Return the (X, Y) coordinate for the center point of the cell that contains the specified text.  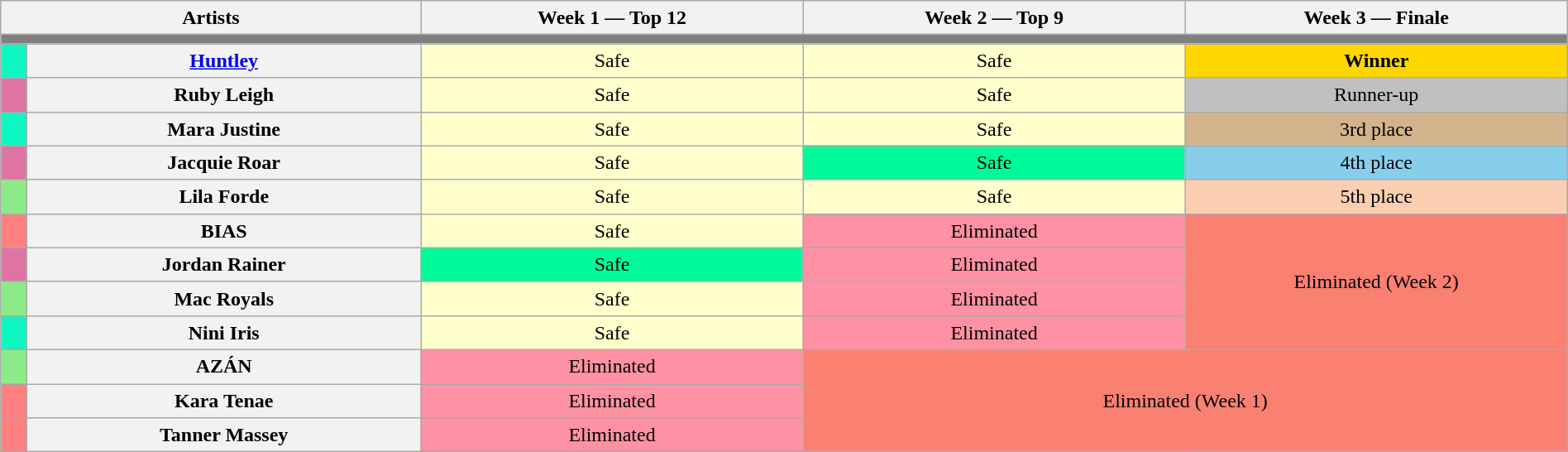
Eliminated (Week 1) (1185, 401)
Nini Iris (223, 333)
Eliminated (Week 2) (1376, 281)
Huntley (223, 61)
BIAS (223, 230)
Mac Royals (223, 298)
Artists (211, 18)
Tanner Massey (223, 435)
Kara Tenae (223, 401)
Ruby Leigh (223, 94)
Jacquie Roar (223, 162)
Week 1 — Top 12 (612, 18)
AZÁN (223, 366)
Mara Justine (223, 129)
Winner (1376, 61)
5th place (1376, 197)
3rd place (1376, 129)
Week 3 — Finale (1376, 18)
Lila Forde (223, 197)
Jordan Rainer (223, 265)
Runner-up (1376, 94)
4th place (1376, 162)
Week 2 — Top 9 (994, 18)
